Detect which cell encompasses the target text, then output its [x, y] center coordinate. 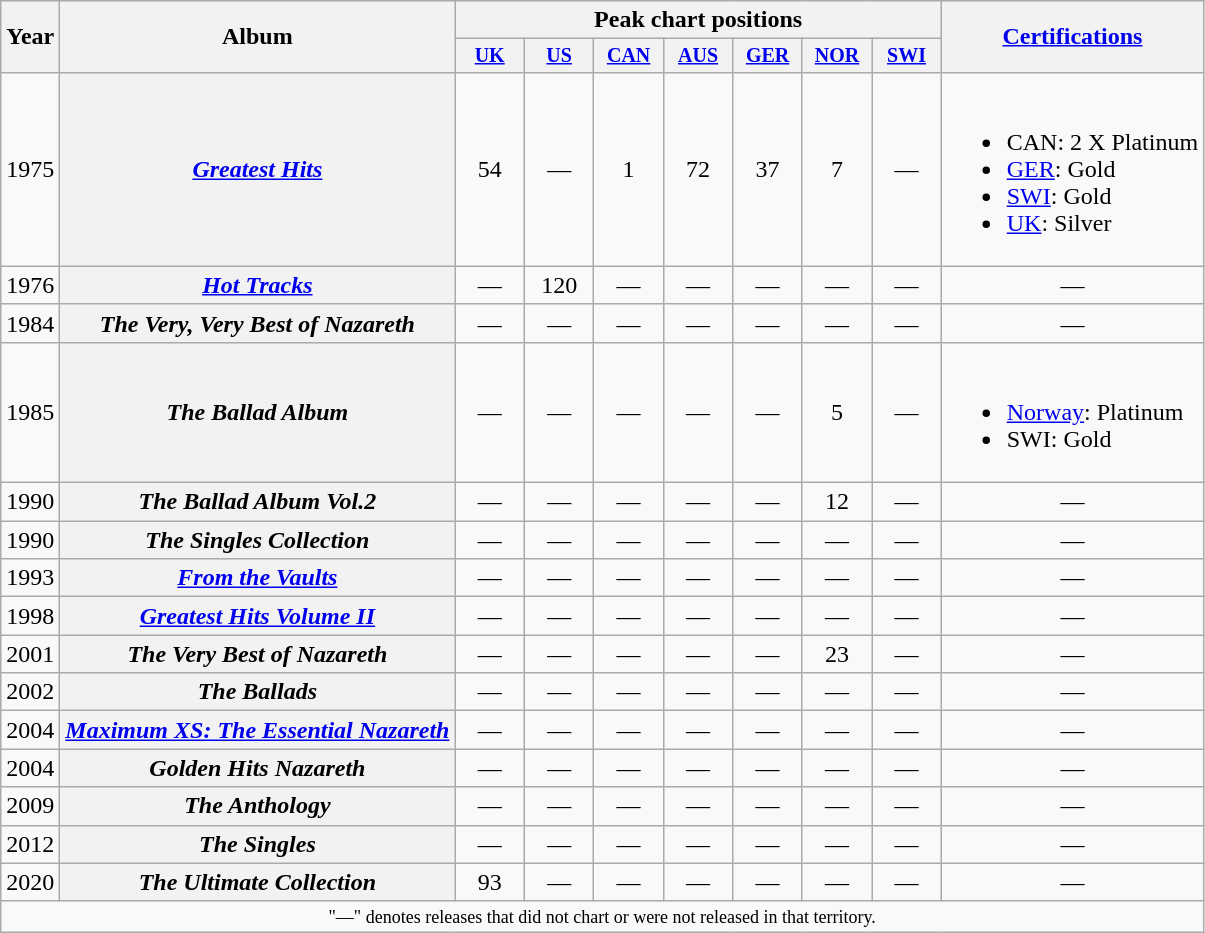
UK [490, 56]
Maximum XS: The Essential Nazareth [258, 730]
2012 [30, 844]
1 [628, 169]
The Very, Very Best of Nazareth [258, 323]
Album [258, 37]
The Ballads [258, 692]
Greatest Hits [258, 169]
The Ballad Album Vol.2 [258, 502]
GER [768, 56]
Certifications [1072, 37]
"—" denotes releases that did not chart or were not released in that territory. [602, 916]
Hot Tracks [258, 285]
The Ballad Album [258, 412]
1998 [30, 616]
CAN [628, 56]
CAN: 2 X PlatinumGER: GoldSWI: GoldUK: Silver [1072, 169]
54 [490, 169]
1993 [30, 578]
Year [30, 37]
Golden Hits Nazareth [258, 768]
The Ultimate Collection [258, 882]
The Anthology [258, 806]
12 [836, 502]
93 [490, 882]
2009 [30, 806]
23 [836, 654]
37 [768, 169]
2020 [30, 882]
2001 [30, 654]
From the Vaults [258, 578]
2002 [30, 692]
AUS [698, 56]
120 [558, 285]
1976 [30, 285]
The Singles [258, 844]
1984 [30, 323]
Peak chart positions [698, 20]
5 [836, 412]
SWI [906, 56]
Greatest Hits Volume II [258, 616]
72 [698, 169]
The Very Best of Nazareth [258, 654]
1985 [30, 412]
The Singles Collection [258, 540]
US [558, 56]
Norway: PlatinumSWI: Gold [1072, 412]
7 [836, 169]
NOR [836, 56]
1975 [30, 169]
